Locate the cell with the specified text and output its (X, Y) center coordinate. 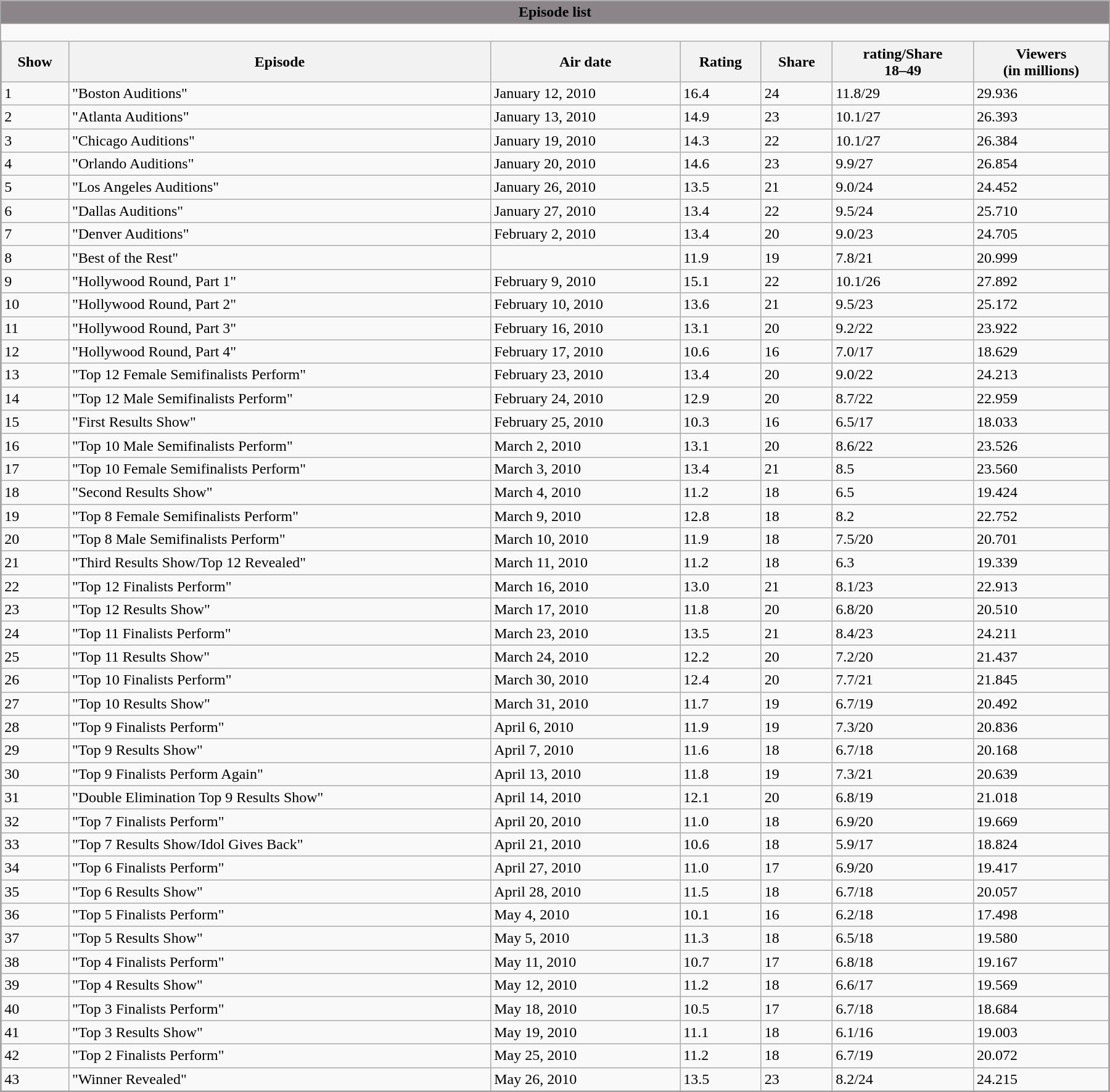
"Top 6 Results Show" (279, 891)
6 (35, 211)
10.7 (720, 962)
"Second Results Show" (279, 492)
February 25, 2010 (586, 422)
19.580 (1041, 938)
19.669 (1041, 821)
May 4, 2010 (586, 915)
6.2/18 (903, 915)
43 (35, 1079)
May 25, 2010 (586, 1056)
6.1/16 (903, 1032)
"Top 2 Finalists Perform" (279, 1056)
5.9/17 (903, 844)
6.5/18 (903, 938)
February 16, 2010 (586, 328)
25.710 (1041, 211)
January 20, 2010 (586, 164)
"Dallas Auditions" (279, 211)
9.2/22 (903, 328)
"Best of the Rest" (279, 258)
29 (35, 750)
26 (35, 680)
March 4, 2010 (586, 492)
Air date (586, 62)
14.9 (720, 117)
"Top 4 Results Show" (279, 985)
24.705 (1041, 234)
30 (35, 774)
March 31, 2010 (586, 704)
6.6/17 (903, 985)
11.7 (720, 704)
"Orlando Auditions" (279, 164)
"Top 3 Results Show" (279, 1032)
18.684 (1041, 1009)
"Top 11 Results Show" (279, 657)
8.2/24 (903, 1079)
"Top 10 Results Show" (279, 704)
Rating (720, 62)
18.629 (1041, 351)
11 (35, 328)
"Hollywood Round, Part 4" (279, 351)
7.3/20 (903, 727)
9.0/22 (903, 375)
"Top 12 Male Semifinalists Perform" (279, 398)
8.7/22 (903, 398)
18.033 (1041, 422)
23.922 (1041, 328)
35 (35, 891)
26.384 (1041, 140)
March 23, 2010 (586, 633)
March 2, 2010 (586, 445)
7.8/21 (903, 258)
39 (35, 985)
"Top 9 Finalists Perform" (279, 727)
"Top 10 Finalists Perform" (279, 680)
22.752 (1041, 516)
10.3 (720, 422)
Episode (279, 62)
22.913 (1041, 586)
25.172 (1041, 305)
"Top 7 Finalists Perform" (279, 821)
"Top 3 Finalists Perform" (279, 1009)
January 26, 2010 (586, 187)
9.5/23 (903, 305)
"Top 9 Finalists Perform Again" (279, 774)
6.8/18 (903, 962)
Viewers(in millions) (1041, 62)
21.437 (1041, 657)
7.5/20 (903, 540)
"Top 7 Results Show/Idol Gives Back" (279, 844)
37 (35, 938)
19.569 (1041, 985)
March 3, 2010 (586, 469)
April 7, 2010 (586, 750)
32 (35, 821)
February 10, 2010 (586, 305)
33 (35, 844)
April 21, 2010 (586, 844)
10.5 (720, 1009)
6.5 (903, 492)
"Top 11 Finalists Perform" (279, 633)
"Third Results Show/Top 12 Revealed" (279, 563)
6.5/17 (903, 422)
15 (35, 422)
April 6, 2010 (586, 727)
March 9, 2010 (586, 516)
20.836 (1041, 727)
7 (35, 234)
10.1/26 (903, 281)
9.9/27 (903, 164)
May 11, 2010 (586, 962)
9.0/23 (903, 234)
"Double Elimination Top 9 Results Show" (279, 797)
March 16, 2010 (586, 586)
13 (35, 375)
42 (35, 1056)
13.6 (720, 305)
26.393 (1041, 117)
March 17, 2010 (586, 610)
17.498 (1041, 915)
6.8/20 (903, 610)
"Los Angeles Auditions" (279, 187)
19.167 (1041, 962)
9.5/24 (903, 211)
"Top 10 Female Semifinalists Perform" (279, 469)
January 19, 2010 (586, 140)
6.3 (903, 563)
13.0 (720, 586)
10 (35, 305)
1 (35, 93)
21.845 (1041, 680)
March 30, 2010 (586, 680)
"Top 12 Results Show" (279, 610)
12.2 (720, 657)
"Top 5 Finalists Perform" (279, 915)
8 (35, 258)
14.3 (720, 140)
41 (35, 1032)
3 (35, 140)
January 13, 2010 (586, 117)
"Winner Revealed" (279, 1079)
"Top 12 Female Semifinalists Perform" (279, 375)
"Boston Auditions" (279, 93)
February 24, 2010 (586, 398)
8.2 (903, 516)
May 5, 2010 (586, 938)
10.1 (720, 915)
April 14, 2010 (586, 797)
April 20, 2010 (586, 821)
"First Results Show" (279, 422)
4 (35, 164)
20.639 (1041, 774)
January 12, 2010 (586, 93)
20.999 (1041, 258)
7.3/21 (903, 774)
8.4/23 (903, 633)
"Top 5 Results Show" (279, 938)
12.8 (720, 516)
40 (35, 1009)
20.057 (1041, 891)
"Top 8 Female Semifinalists Perform" (279, 516)
Episode list (555, 12)
April 13, 2010 (586, 774)
Share (797, 62)
March 10, 2010 (586, 540)
14.6 (720, 164)
11.3 (720, 938)
20.492 (1041, 704)
27 (35, 704)
May 12, 2010 (586, 985)
29.936 (1041, 93)
7.2/20 (903, 657)
16.4 (720, 93)
January 27, 2010 (586, 211)
11.5 (720, 891)
9.0/24 (903, 187)
April 28, 2010 (586, 891)
19.003 (1041, 1032)
February 17, 2010 (586, 351)
2 (35, 117)
25 (35, 657)
"Hollywood Round, Part 3" (279, 328)
27.892 (1041, 281)
February 9, 2010 (586, 281)
7.7/21 (903, 680)
May 19, 2010 (586, 1032)
19.424 (1041, 492)
11.6 (720, 750)
"Chicago Auditions" (279, 140)
19.339 (1041, 563)
May 18, 2010 (586, 1009)
"Hollywood Round, Part 1" (279, 281)
8.6/22 (903, 445)
March 24, 2010 (586, 657)
21.018 (1041, 797)
12 (35, 351)
26.854 (1041, 164)
"Denver Auditions" (279, 234)
6.8/19 (903, 797)
8.1/23 (903, 586)
23.560 (1041, 469)
"Top 9 Results Show" (279, 750)
February 2, 2010 (586, 234)
20.168 (1041, 750)
8.5 (903, 469)
18.824 (1041, 844)
20.510 (1041, 610)
23.526 (1041, 445)
9 (35, 281)
38 (35, 962)
34 (35, 868)
rating/Share18–49 (903, 62)
20.072 (1041, 1056)
31 (35, 797)
"Atlanta Auditions" (279, 117)
24.213 (1041, 375)
36 (35, 915)
28 (35, 727)
11.8/29 (903, 93)
"Top 10 Male Semifinalists Perform" (279, 445)
24.211 (1041, 633)
May 26, 2010 (586, 1079)
February 23, 2010 (586, 375)
"Top 4 Finalists Perform" (279, 962)
12.9 (720, 398)
12.1 (720, 797)
22.959 (1041, 398)
24.215 (1041, 1079)
15.1 (720, 281)
April 27, 2010 (586, 868)
12.4 (720, 680)
14 (35, 398)
Show (35, 62)
24.452 (1041, 187)
"Top 12 Finalists Perform" (279, 586)
11.1 (720, 1032)
20.701 (1041, 540)
"Top 6 Finalists Perform" (279, 868)
19.417 (1041, 868)
"Hollywood Round, Part 2" (279, 305)
"Top 8 Male Semifinalists Perform" (279, 540)
March 11, 2010 (586, 563)
7.0/17 (903, 351)
5 (35, 187)
